Capture the cell that displays the provided text and extract its [x, y] central coordinate. 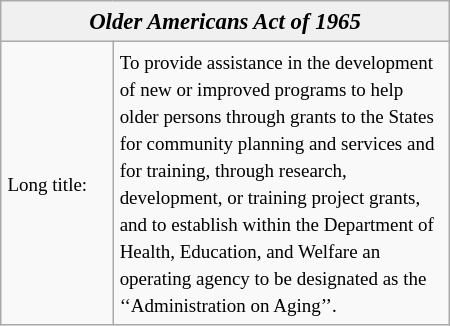
Older Americans Act of 1965 [225, 21]
Long title: [57, 183]
